Find where the given text appears and provide that cell's center as (X, Y) coordinate. 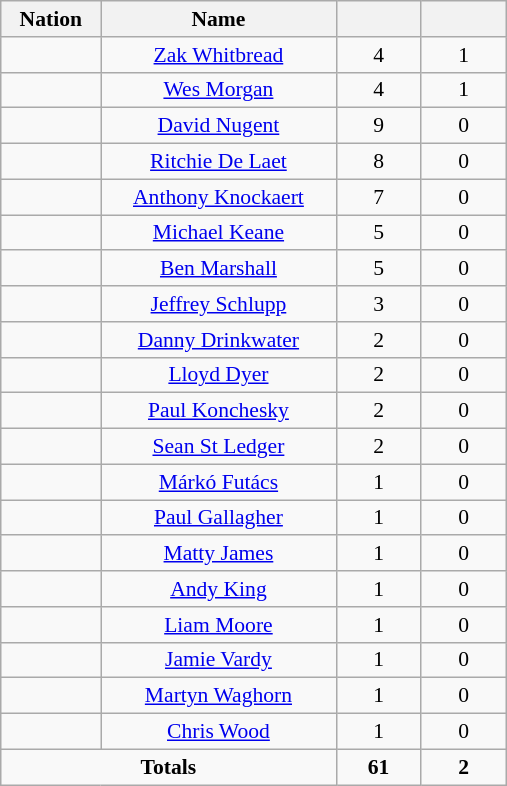
Matty James (218, 554)
Jeffrey Schlupp (218, 304)
9 (378, 126)
Danny Drinkwater (218, 340)
Wes Morgan (218, 90)
Nation (51, 19)
Totals (168, 767)
Paul Konchesky (218, 411)
Jamie Vardy (218, 660)
Paul Gallagher (218, 518)
3 (378, 304)
Michael Keane (218, 233)
61 (378, 767)
Márkó Futács (218, 482)
Lloyd Dyer (218, 375)
Zak Whitbread (218, 55)
David Nugent (218, 126)
Ben Marshall (218, 269)
Anthony Knockaert (218, 197)
Ritchie De Laet (218, 162)
8 (378, 162)
Martyn Waghorn (218, 696)
Liam Moore (218, 625)
Chris Wood (218, 732)
7 (378, 197)
Name (218, 19)
Andy King (218, 589)
Sean St Ledger (218, 447)
